Identify which cell holds the provided text, then report its [X, Y] central coordinate. 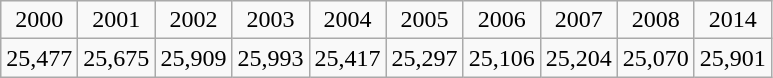
2001 [116, 20]
25,993 [270, 58]
25,909 [194, 58]
2003 [270, 20]
25,106 [502, 58]
2007 [578, 20]
25,417 [348, 58]
2005 [424, 20]
25,070 [656, 58]
2014 [732, 20]
2002 [194, 20]
2008 [656, 20]
2004 [348, 20]
2006 [502, 20]
25,204 [578, 58]
25,901 [732, 58]
25,477 [40, 58]
2000 [40, 20]
25,297 [424, 58]
25,675 [116, 58]
